Return the [x, y] coordinate for the center point of the cell that contains the specified text.  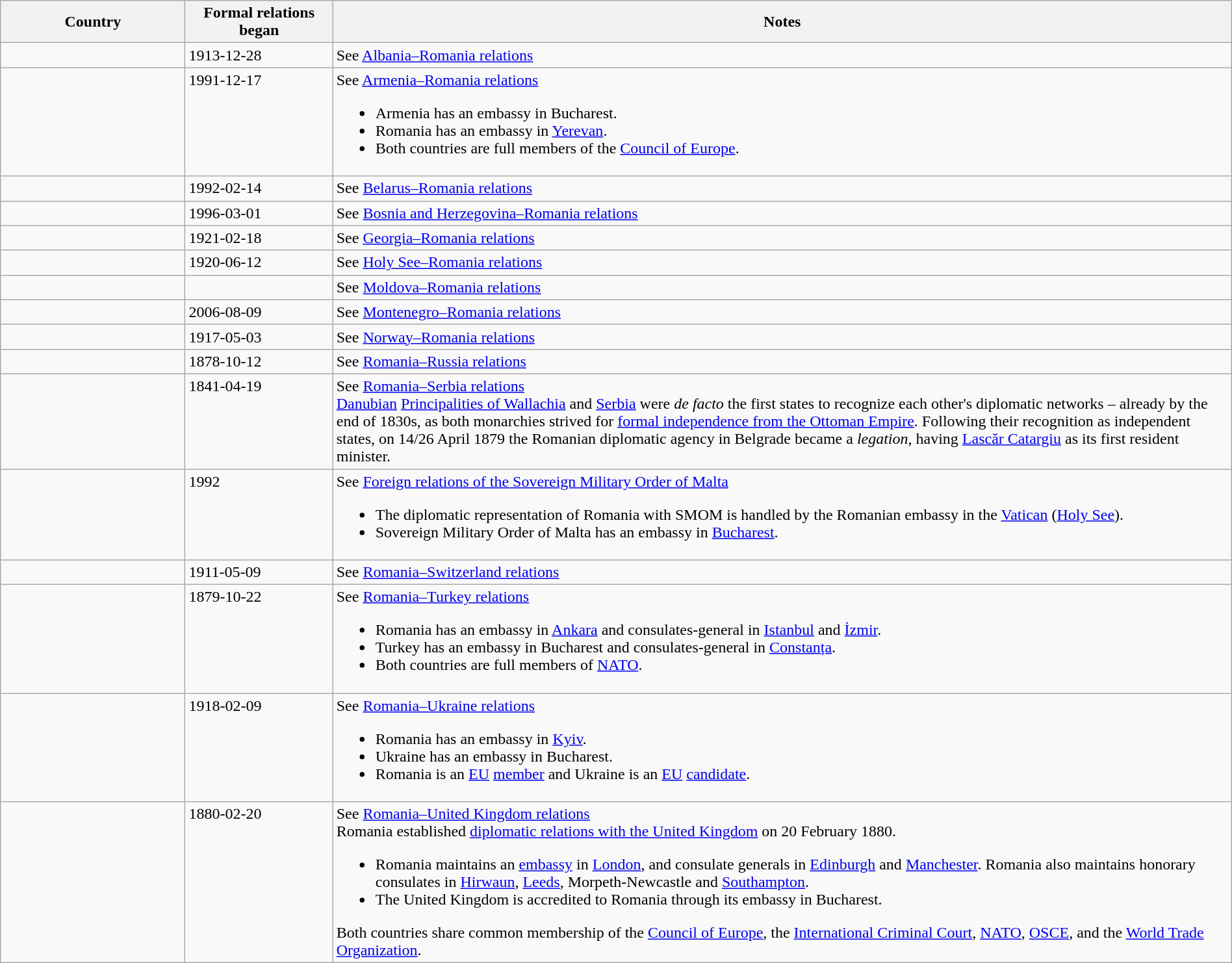
1992-02-14 [259, 188]
See Norway–Romania relations [782, 337]
1879-10-22 [259, 639]
1921-02-18 [259, 238]
1991-12-17 [259, 122]
1913-12-28 [259, 55]
See Holy See–Romania relations [782, 263]
See Bosnia and Herzegovina–Romania relations [782, 213]
See Romania–Russia relations [782, 361]
See Romania–Switzerland relations [782, 572]
See Moldova–Romania relations [782, 287]
1880-02-20 [259, 882]
1911-05-09 [259, 572]
Country [93, 22]
1918-02-09 [259, 747]
1917-05-03 [259, 337]
1841-04-19 [259, 421]
See Montenegro–Romania relations [782, 312]
1996-03-01 [259, 213]
Notes [782, 22]
Formal relations began [259, 22]
1920-06-12 [259, 263]
1992 [259, 515]
2006-08-09 [259, 312]
1878-10-12 [259, 361]
See Georgia–Romania relations [782, 238]
See Belarus–Romania relations [782, 188]
See Albania–Romania relations [782, 55]
